Detect which cell encompasses the target text, then output its [X, Y] center coordinate. 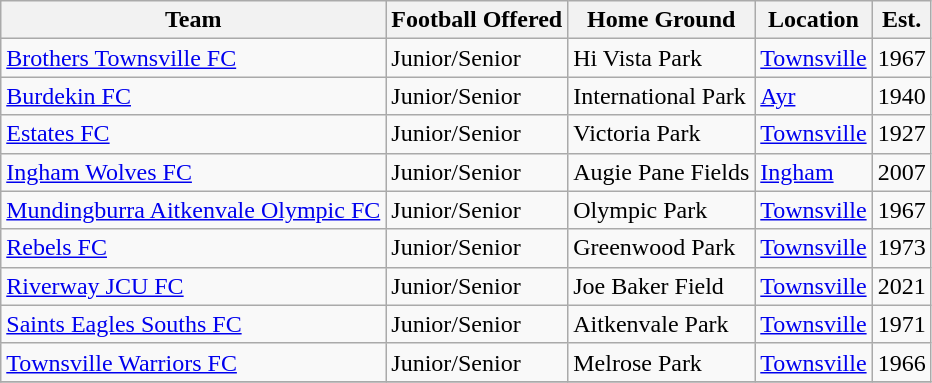
1940 [902, 96]
Home Ground [662, 20]
Aitkenvale Park [662, 324]
Olympic Park [662, 210]
Victoria Park [662, 134]
Saints Eagles Souths FC [194, 324]
Burdekin FC [194, 96]
1971 [902, 324]
Estates FC [194, 134]
1927 [902, 134]
Hi Vista Park [662, 58]
Mundingburra Aitkenvale Olympic FC [194, 210]
Ayr [814, 96]
1973 [902, 248]
International Park [662, 96]
Townsville Warriors FC [194, 362]
Team [194, 20]
Greenwood Park [662, 248]
Location [814, 20]
Rebels FC [194, 248]
Football Offered [477, 20]
2007 [902, 172]
Melrose Park [662, 362]
1966 [902, 362]
Est. [902, 20]
Brothers Townsville FC [194, 58]
Ingham [814, 172]
Ingham Wolves FC [194, 172]
Joe Baker Field [662, 286]
Riverway JCU FC [194, 286]
2021 [902, 286]
Augie Pane Fields [662, 172]
